Locate the cell with the specified text and output its (X, Y) center coordinate. 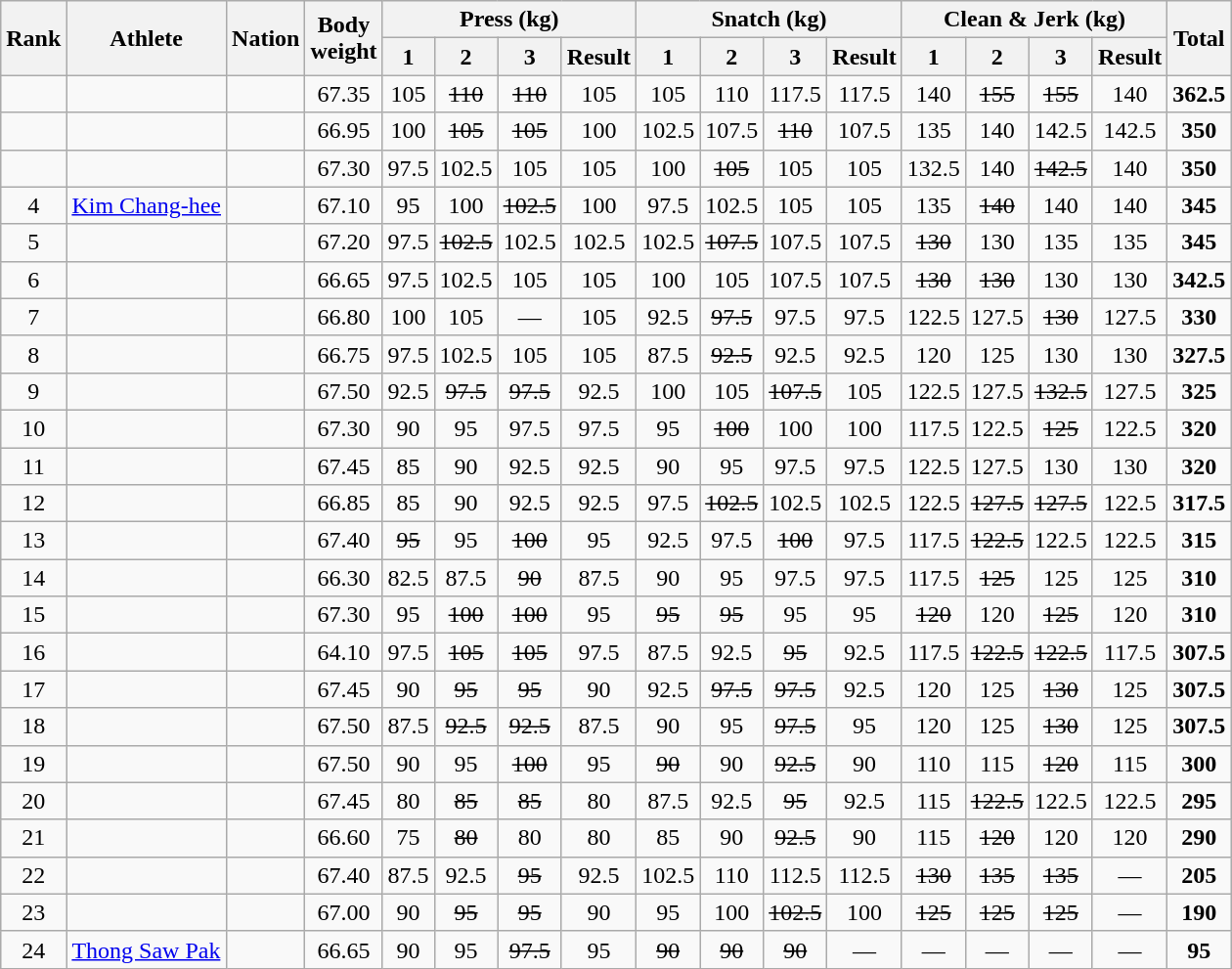
64.10 (344, 652)
12 (33, 504)
7 (33, 317)
67.10 (344, 205)
67.35 (344, 94)
21 (33, 838)
9 (33, 391)
66.30 (344, 578)
290 (1199, 838)
24 (33, 949)
66.95 (344, 131)
5 (33, 242)
75 (409, 838)
Kim Chang-hee (147, 205)
362.5 (1199, 94)
66.60 (344, 838)
22 (33, 875)
67.20 (344, 242)
Snatch (kg) (770, 20)
67.00 (344, 912)
6 (33, 280)
82.5 (409, 578)
18 (33, 727)
14 (33, 578)
317.5 (1199, 504)
Total (1199, 38)
8 (33, 354)
327.5 (1199, 354)
66.80 (344, 317)
19 (33, 764)
Athlete (147, 38)
325 (1199, 391)
Nation (266, 38)
190 (1199, 912)
13 (33, 541)
66.75 (344, 354)
Press (kg) (509, 20)
Rank (33, 38)
Clean & Jerk (kg) (1034, 20)
20 (33, 801)
315 (1199, 541)
16 (33, 652)
23 (33, 912)
330 (1199, 317)
10 (33, 428)
11 (33, 466)
17 (33, 689)
Thong Saw Pak (147, 949)
4 (33, 205)
300 (1199, 764)
66.85 (344, 504)
342.5 (1199, 280)
15 (33, 615)
Bodyweight (344, 38)
205 (1199, 875)
295 (1199, 801)
